Capture the cell that displays the provided text and extract its (x, y) central coordinate. 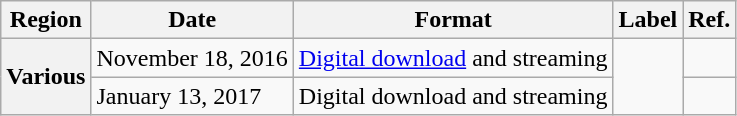
Various (46, 77)
January 13, 2017 (192, 96)
November 18, 2016 (192, 58)
Label (648, 20)
Format (453, 20)
Ref. (710, 20)
Date (192, 20)
Region (46, 20)
